Determine the (x, y) coordinate at the center of the cell enclosing the given text.  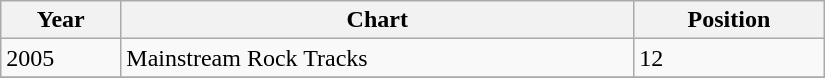
Mainstream Rock Tracks (378, 58)
Year (61, 20)
Position (730, 20)
12 (730, 58)
Chart (378, 20)
2005 (61, 58)
